Return [x, y] of the center of cell containing provided text 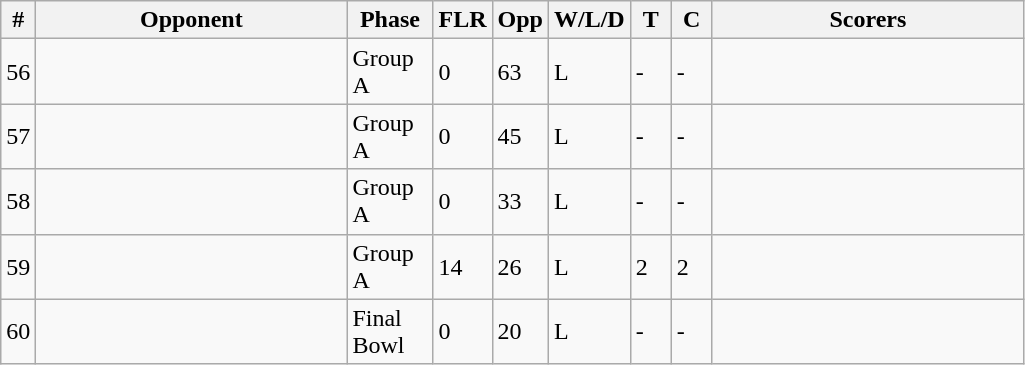
C [692, 20]
57 [18, 136]
Final Bowl [390, 332]
26 [520, 266]
59 [18, 266]
T [650, 20]
33 [520, 202]
58 [18, 202]
14 [462, 266]
Phase [390, 20]
W/L/D [589, 20]
Opponent [192, 20]
# [18, 20]
45 [520, 136]
Scorers [868, 20]
20 [520, 332]
Opp [520, 20]
FLR [462, 20]
56 [18, 72]
63 [520, 72]
60 [18, 332]
